Identify which cell holds the provided text, then report its (X, Y) central coordinate. 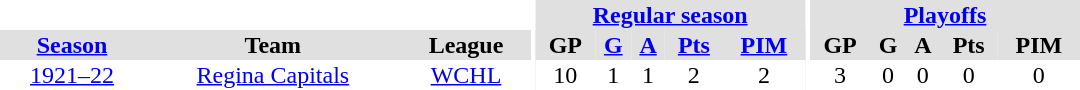
Playoffs (945, 15)
Regular season (670, 15)
1921–22 (72, 75)
Season (72, 45)
3 (840, 75)
WCHL (466, 75)
League (466, 45)
Team (273, 45)
10 (565, 75)
Regina Capitals (273, 75)
